Pinpoint the cell where the given text exists, returning its [X, Y] midpoint coordinate. 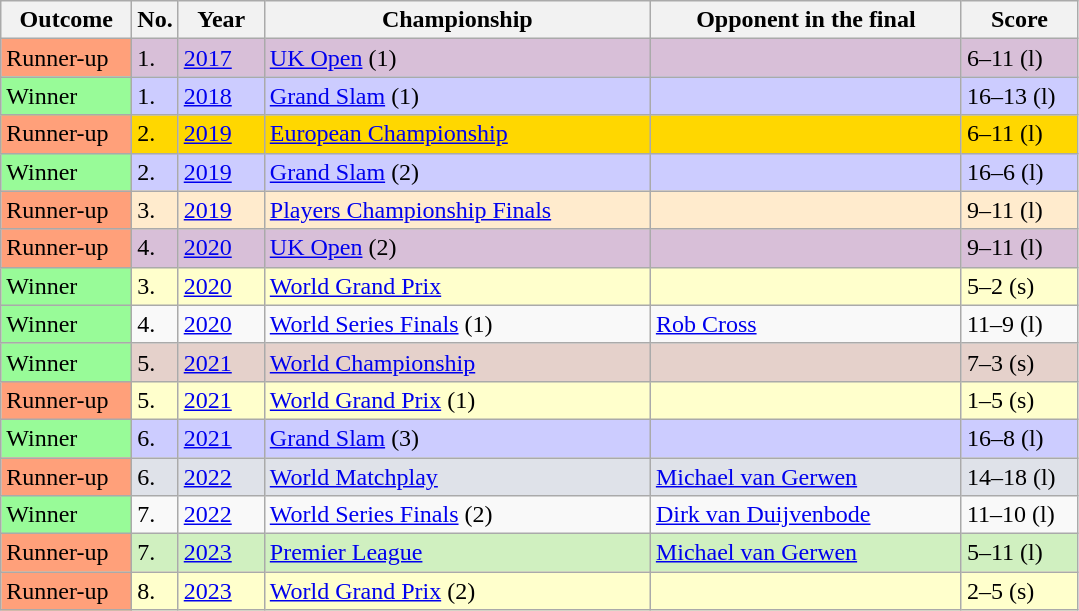
Championship [457, 20]
16–6 (l) [1019, 172]
World Grand Prix (2) [457, 591]
Outcome [66, 20]
European Championship [457, 134]
World Championship [457, 362]
11–10 (l) [1019, 515]
2017 [221, 58]
5–11 (l) [1019, 553]
World Grand Prix (1) [457, 400]
1–5 (s) [1019, 400]
7–3 (s) [1019, 362]
World Matchplay [457, 477]
16–8 (l) [1019, 438]
Rob Cross [806, 324]
Premier League [457, 553]
UK Open (2) [457, 248]
Players Championship Finals [457, 210]
Grand Slam (2) [457, 172]
11–9 (l) [1019, 324]
No. [155, 20]
UK Open (1) [457, 58]
2018 [221, 96]
14–18 (l) [1019, 477]
Dirk van Duijvenbode [806, 515]
World Grand Prix [457, 286]
Year [221, 20]
2–5 (s) [1019, 591]
Opponent in the final [806, 20]
16–13 (l) [1019, 96]
5–2 (s) [1019, 286]
Score [1019, 20]
8. [155, 591]
Grand Slam (3) [457, 438]
World Series Finals (1) [457, 324]
Grand Slam (1) [457, 96]
World Series Finals (2) [457, 515]
